Search for the cell housing the specified text and yield its [X, Y] center coordinate. 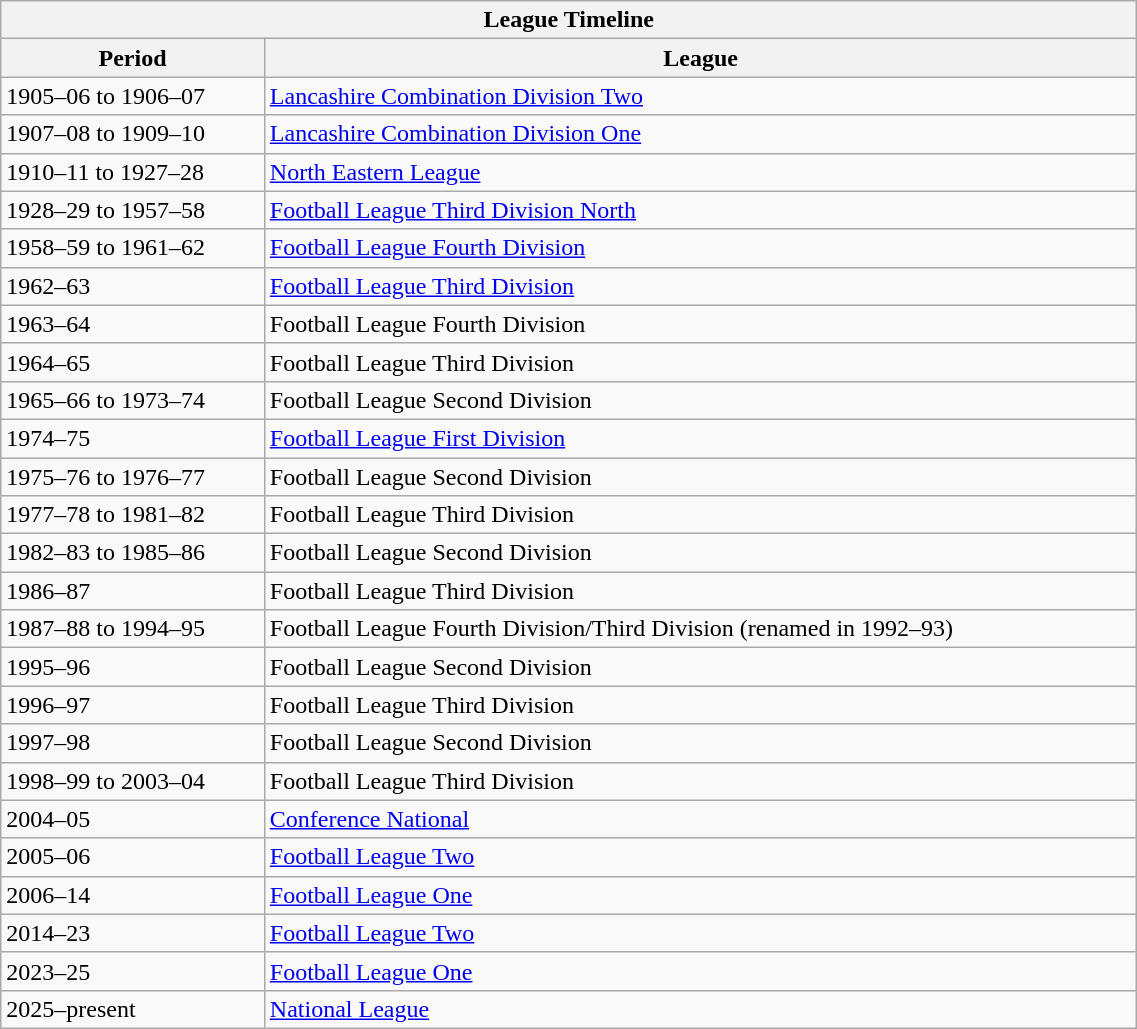
Conference National [700, 819]
1987–88 to 1994–95 [133, 629]
1997–98 [133, 743]
1965–66 to 1973–74 [133, 400]
1998–99 to 2003–04 [133, 781]
1910–11 to 1927–28 [133, 172]
National League [700, 1009]
Lancashire Combination Division Two [700, 96]
1995–96 [133, 667]
2023–25 [133, 971]
1975–76 to 1976–77 [133, 477]
Football League Third Division North [700, 210]
1996–97 [133, 705]
League Timeline [569, 20]
1958–59 to 1961–62 [133, 248]
League [700, 58]
Football League Fourth Division/Third Division (renamed in 1992–93) [700, 629]
1964–65 [133, 362]
1907–08 to 1909–10 [133, 134]
1905–06 to 1906–07 [133, 96]
1974–75 [133, 438]
1982–83 to 1985–86 [133, 553]
2004–05 [133, 819]
2005–06 [133, 857]
2006–14 [133, 895]
1963–64 [133, 324]
1962–63 [133, 286]
2025–present [133, 1009]
Lancashire Combination Division One [700, 134]
1928–29 to 1957–58 [133, 210]
2014–23 [133, 933]
North Eastern League [700, 172]
Football League First Division [700, 438]
Period [133, 58]
1986–87 [133, 591]
1977–78 to 1981–82 [133, 515]
